Pinpoint the cell where the given text exists, returning its (X, Y) midpoint coordinate. 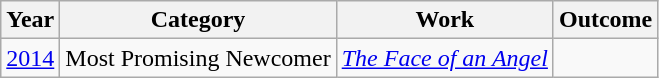
Outcome (605, 20)
The Face of an Angel (444, 58)
2014 (30, 58)
Most Promising Newcomer (198, 58)
Work (444, 20)
Category (198, 20)
Year (30, 20)
